Find where the given text appears and provide that cell's center as [X, Y] coordinate. 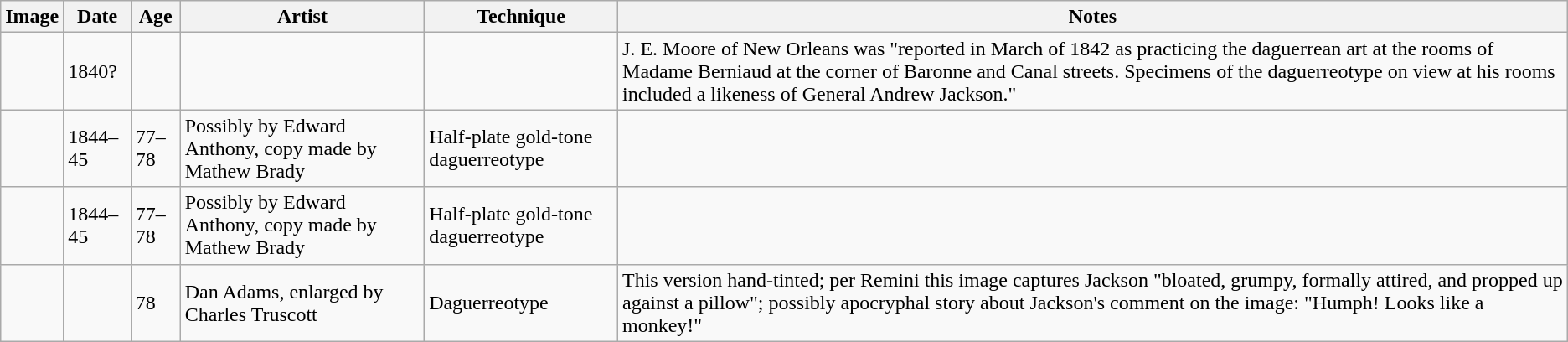
Dan Adams, enlarged by Charles Truscott [302, 303]
Daguerreotype [521, 303]
Notes [1093, 17]
Age [156, 17]
Image [32, 17]
Artist [302, 17]
Technique [521, 17]
78 [156, 303]
Date [97, 17]
1840? [97, 71]
